Pinpoint the cell where the given text exists, returning its [x, y] midpoint coordinate. 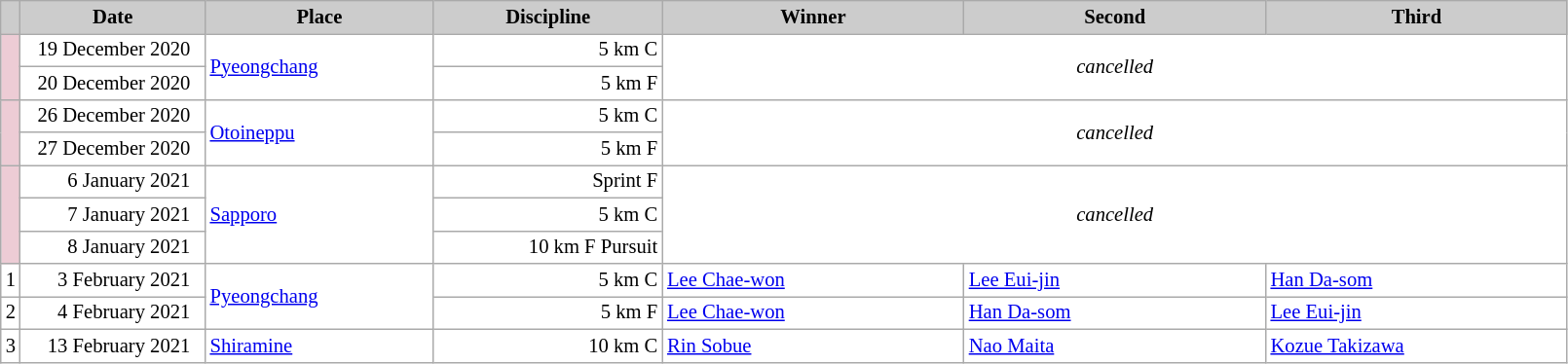
Second [1115, 17]
Discipline [547, 17]
6 January 2021 [113, 181]
20 December 2020 [113, 83]
10 km F Pursuit [547, 247]
2 [11, 312]
Rin Sobue [813, 346]
Date [113, 17]
10 km C [547, 346]
Otoineppu [319, 132]
19 December 2020 [113, 50]
Third [1417, 17]
1 [11, 279]
13 February 2021 [113, 346]
8 January 2021 [113, 247]
4 February 2021 [113, 312]
Kozue Takizawa [1417, 346]
Sapporo [319, 214]
27 December 2020 [113, 149]
26 December 2020 [113, 116]
Nao Maita [1115, 346]
7 January 2021 [113, 214]
Sprint F [547, 181]
3 [11, 346]
Place [319, 17]
Shiramine [319, 346]
Winner [813, 17]
3 February 2021 [113, 279]
